For the text-containing cell, return its midpoint in (x, y) coordinate format. 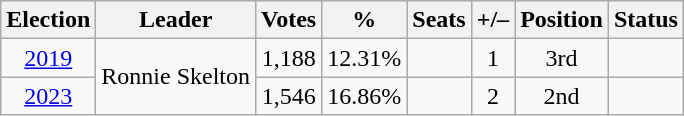
16.86% (364, 96)
Ronnie Skelton (176, 77)
1,546 (289, 96)
12.31% (364, 58)
2019 (48, 58)
% (364, 20)
1,188 (289, 58)
3rd (562, 58)
Votes (289, 20)
2nd (562, 96)
2023 (48, 96)
+/– (492, 20)
Election (48, 20)
2 (492, 96)
Status (646, 20)
Position (562, 20)
Leader (176, 20)
1 (492, 58)
Seats (439, 20)
